Identify which cell holds the provided text, then report its [X, Y] central coordinate. 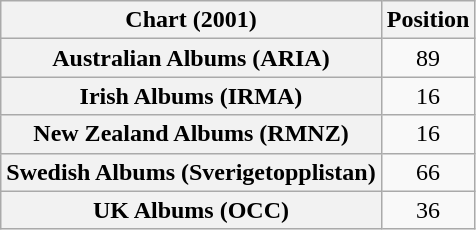
Swedish Albums (Sverigetopplistan) [191, 172]
66 [428, 172]
New Zealand Albums (RMNZ) [191, 134]
36 [428, 210]
UK Albums (OCC) [191, 210]
Irish Albums (IRMA) [191, 96]
Australian Albums (ARIA) [191, 58]
Chart (2001) [191, 20]
89 [428, 58]
Position [428, 20]
